Return (x, y) of the center of cell containing provided text 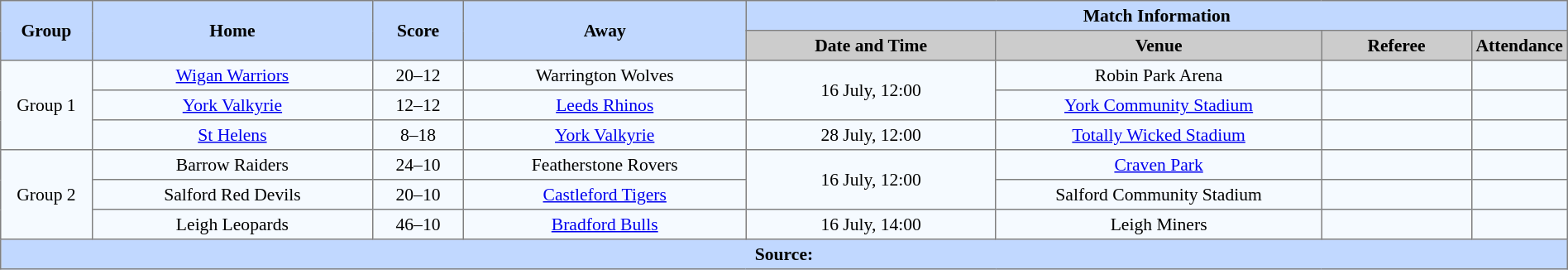
Barrow Raiders (232, 165)
Totally Wicked Stadium (1159, 135)
24–10 (418, 165)
28 July, 12:00 (871, 135)
8–18 (418, 135)
Leeds Rhinos (605, 105)
Group 2 (46, 195)
Away (605, 31)
Wigan Warriors (232, 75)
Bradford Bulls (605, 224)
Referee (1396, 46)
St Helens (232, 135)
Date and Time (871, 46)
Group (46, 31)
12–12 (418, 105)
20–10 (418, 195)
Featherstone Rovers (605, 165)
Leigh Miners (1159, 224)
Home (232, 31)
Salford Community Stadium (1159, 195)
Source: (784, 254)
Group 1 (46, 105)
Leigh Leopards (232, 224)
Attendance (1519, 46)
Castleford Tigers (605, 195)
Robin Park Arena (1159, 75)
Salford Red Devils (232, 195)
Venue (1159, 46)
Score (418, 31)
20–12 (418, 75)
46–10 (418, 224)
Craven Park (1159, 165)
Match Information (1156, 16)
Warrington Wolves (605, 75)
16 July, 14:00 (871, 224)
York Community Stadium (1159, 105)
